Extract the [x, y] coordinate from the center of the cell holding the provided text.  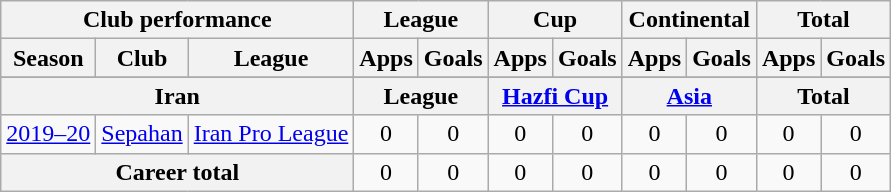
Club [142, 58]
Season [48, 58]
Iran Pro League [271, 134]
Club performance [178, 20]
Hazfi Cup [555, 96]
Continental [689, 20]
Asia [689, 96]
Cup [555, 20]
2019–20 [48, 134]
Career total [178, 172]
Iran [178, 96]
Sepahan [142, 134]
